Search for the cell housing the specified text and yield its (X, Y) center coordinate. 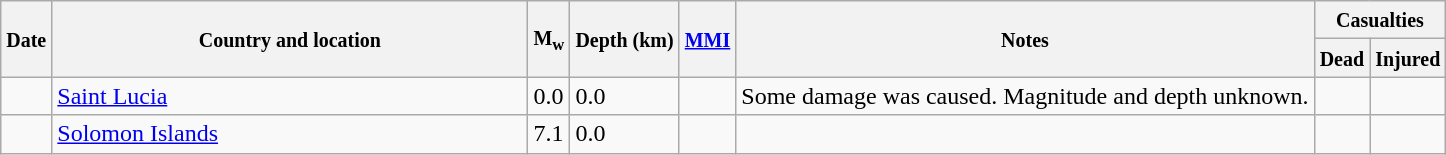
Dead (1342, 58)
Mw (549, 39)
7.1 (549, 134)
Country and location (290, 39)
Some damage was caused. Magnitude and depth unknown. (1025, 96)
Casualties (1380, 20)
Notes (1025, 39)
Injured (1408, 58)
Solomon Islands (290, 134)
MMI (708, 39)
Date (26, 39)
Depth (km) (624, 39)
Saint Lucia (290, 96)
